Output the (x, y) coordinate of the center of the cell containing the given text.  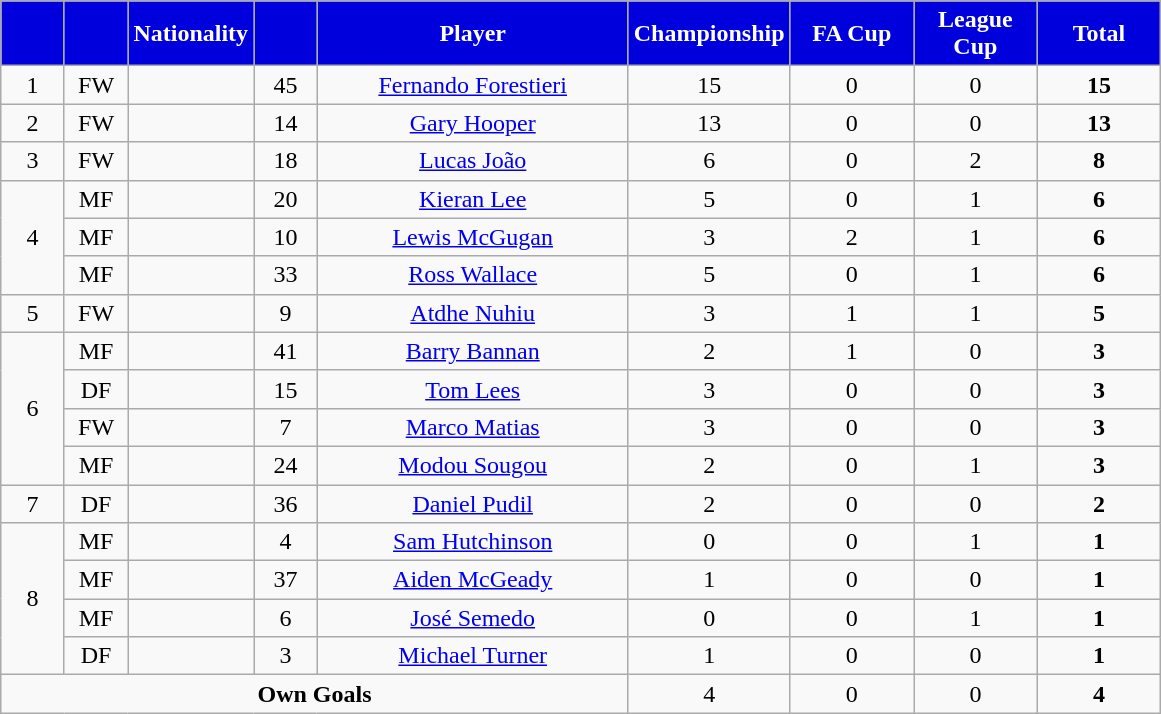
45 (286, 85)
14 (286, 123)
Daniel Pudil (472, 503)
Gary Hooper (472, 123)
18 (286, 161)
41 (286, 351)
Fernando Forestieri (472, 85)
Lewis McGugan (472, 237)
Michael Turner (472, 656)
Own Goals (314, 694)
Tom Lees (472, 389)
9 (286, 313)
Atdhe Nuhiu (472, 313)
20 (286, 199)
37 (286, 580)
36 (286, 503)
33 (286, 275)
Ross Wallace (472, 275)
Total (1099, 34)
24 (286, 465)
Player (472, 34)
Modou Sougou (472, 465)
10 (286, 237)
Kieran Lee (472, 199)
Lucas João (472, 161)
Marco Matias (472, 427)
Barry Bannan (472, 351)
José Semedo (472, 618)
Championship (709, 34)
Nationality (191, 34)
Sam Hutchinson (472, 542)
FA Cup (852, 34)
League Cup (976, 34)
Aiden McGeady (472, 580)
